Return (X, Y) of the center of cell containing provided text 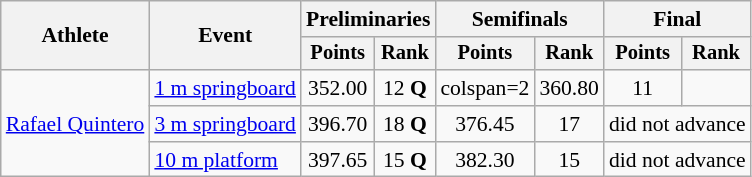
Preliminaries (368, 19)
Athlete (76, 36)
17 (568, 124)
colspan=2 (484, 88)
Final (678, 19)
Event (225, 36)
3 m springboard (225, 124)
Semifinals (520, 19)
360.80 (568, 88)
376.45 (484, 124)
18 Q (404, 124)
did not advance (678, 124)
352.00 (338, 88)
11 (642, 88)
12 Q (404, 88)
396.70 (338, 124)
1 m springboard (225, 88)
Rafael Quintero (76, 124)
